Pinpoint the cell where the given text exists, returning its (x, y) midpoint coordinate. 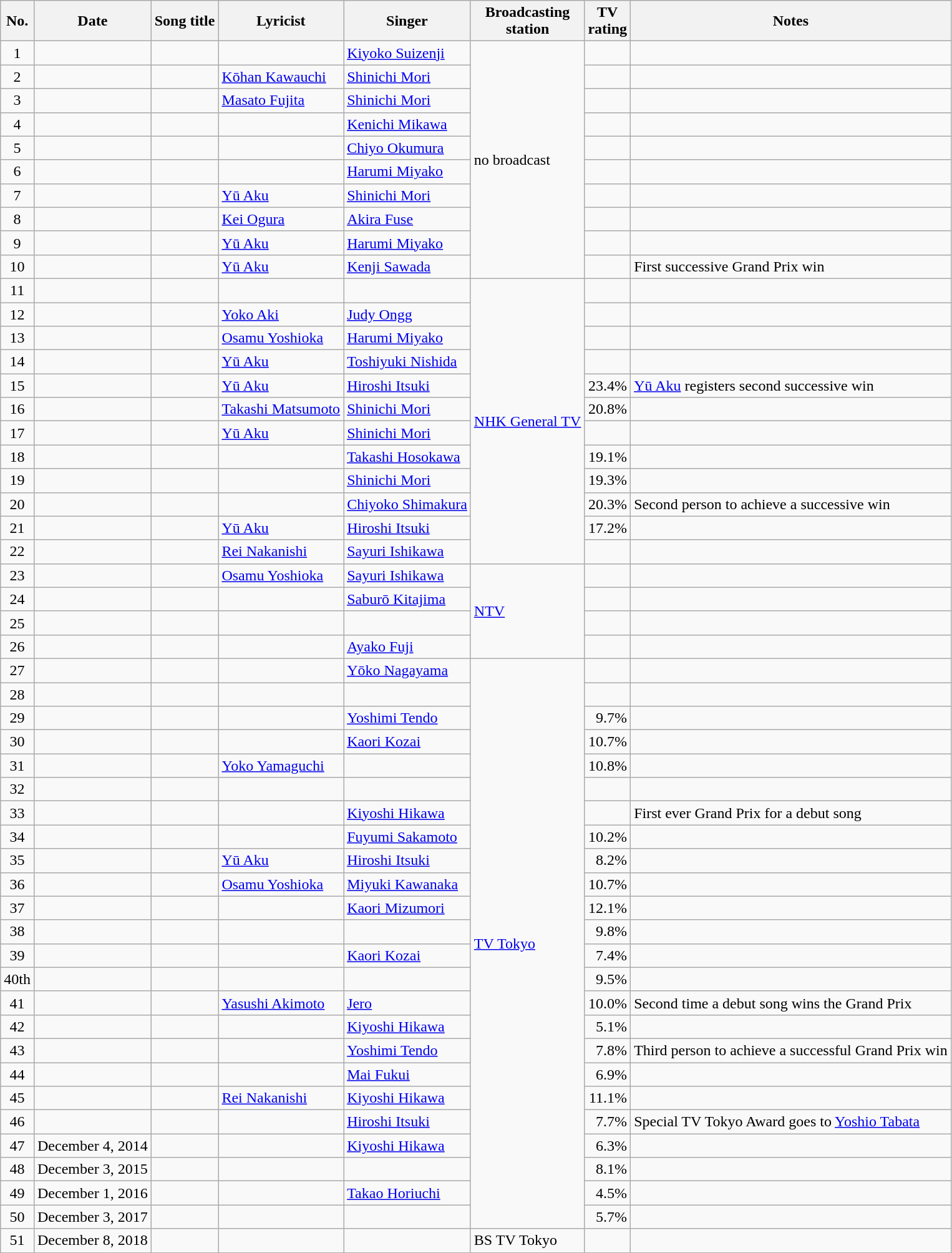
28 (17, 695)
39 (17, 955)
Notes (791, 21)
27 (17, 670)
NHK General TV (528, 421)
Akira Fuse (407, 219)
36 (17, 884)
19 (17, 480)
Kenji Sawada (407, 266)
38 (17, 932)
48 (17, 1169)
Yasushi Akimoto (281, 1003)
19.1% (608, 457)
TVrating (608, 21)
43 (17, 1050)
December 3, 2015 (92, 1169)
Kiyoko Suizenji (407, 53)
40th (17, 979)
32 (17, 789)
6.9% (608, 1074)
First ever Grand Prix for a debut song (791, 813)
8 (17, 219)
Lyricist (281, 21)
Toshiyuki Nishida (407, 362)
45 (17, 1098)
14 (17, 362)
11 (17, 290)
7.4% (608, 955)
Second time a debut song wins the Grand Prix (791, 1003)
25 (17, 623)
19.3% (608, 480)
50 (17, 1217)
NTV (528, 611)
15 (17, 386)
Takao Horiuchi (407, 1193)
31 (17, 766)
46 (17, 1122)
3 (17, 100)
5.7% (608, 1217)
Chiyoko Shimakura (407, 504)
10.2% (608, 837)
Kōhan Kawauchi (281, 77)
2 (17, 77)
Kei Ogura (281, 219)
December 3, 2017 (92, 1217)
12.1% (608, 908)
10.0% (608, 1003)
Fuyumi Sakamoto (407, 837)
8.1% (608, 1169)
Mai Fukui (407, 1074)
no broadcast (528, 160)
34 (17, 837)
6 (17, 172)
9.8% (608, 932)
BS TV Tokyo (528, 1241)
Special TV Tokyo Award goes to Yoshio Tabata (791, 1122)
29 (17, 718)
26 (17, 646)
9 (17, 243)
5 (17, 148)
1 (17, 53)
17 (17, 433)
First successive Grand Prix win (791, 266)
47 (17, 1146)
11.1% (608, 1098)
9.5% (608, 979)
Second person to achieve a successive win (791, 504)
12 (17, 314)
Yū Aku registers second successive win (791, 386)
41 (17, 1003)
4.5% (608, 1193)
Third person to achieve a successful Grand Prix win (791, 1050)
16 (17, 409)
10.8% (608, 766)
No. (17, 21)
9.7% (608, 718)
35 (17, 861)
Takashi Hosokawa (407, 457)
Yōko Nagayama (407, 670)
17.2% (608, 528)
23 (17, 575)
Date (92, 21)
20.8% (608, 409)
21 (17, 528)
Miyuki Kawanaka (407, 884)
7.7% (608, 1122)
44 (17, 1074)
18 (17, 457)
Kenichi Mikawa (407, 124)
Saburō Kitajima (407, 599)
Jero (407, 1003)
30 (17, 742)
Masato Fujita (281, 100)
Yoko Yamaguchi (281, 766)
20.3% (608, 504)
22 (17, 552)
Singer (407, 21)
5.1% (608, 1026)
33 (17, 813)
Broadcastingstation (528, 21)
Ayako Fuji (407, 646)
6.3% (608, 1146)
23.4% (608, 386)
Judy Ongg (407, 314)
December 8, 2018 (92, 1241)
Yoko Aki (281, 314)
51 (17, 1241)
10 (17, 266)
TV Tokyo (528, 943)
37 (17, 908)
4 (17, 124)
Takashi Matsumoto (281, 409)
7 (17, 195)
13 (17, 338)
24 (17, 599)
49 (17, 1193)
42 (17, 1026)
Kaori Mizumori (407, 908)
20 (17, 504)
Chiyo Okumura (407, 148)
December 1, 2016 (92, 1193)
December 4, 2014 (92, 1146)
7.8% (608, 1050)
Song title (185, 21)
8.2% (608, 861)
